Scan for the cell matching the given text and deliver its (x, y) coordinate at center. 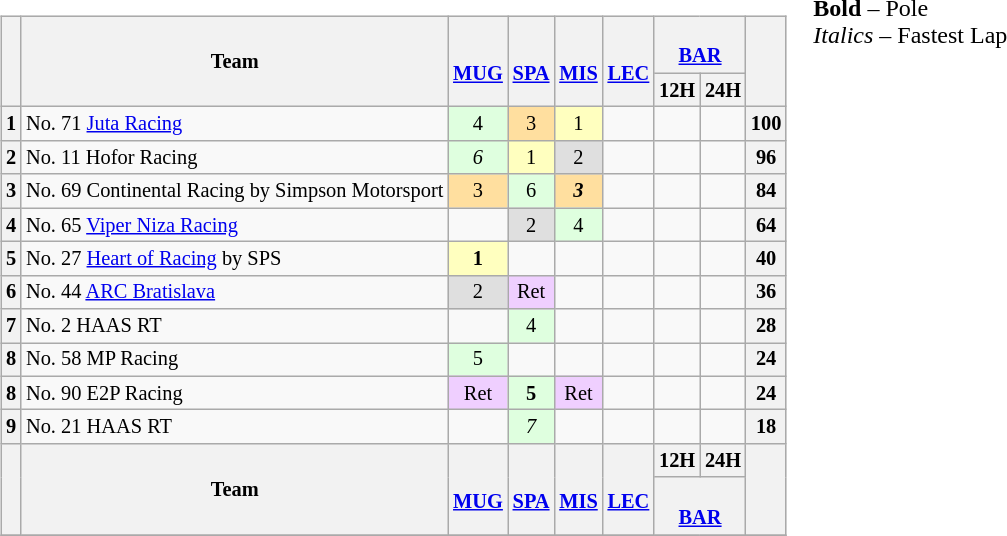
40 (766, 259)
No. 90 E2P Racing (234, 393)
No. 2 HAAS RT (234, 326)
No. 21 HAAS RT (234, 427)
84 (766, 191)
36 (766, 292)
No. 71 Juta Racing (234, 124)
64 (766, 225)
No. 11 Hofor Racing (234, 158)
28 (766, 326)
No. 44 ARC Bratislava (234, 292)
No. 65 Viper Niza Racing (234, 225)
No. 69 Continental Racing by Simpson Motorsport (234, 191)
9 (11, 427)
No. 58 MP Racing (234, 360)
96 (766, 158)
No. 27 Heart of Racing by SPS (234, 259)
18 (766, 427)
100 (766, 124)
